Extract the [x, y] coordinate from the center of the cell holding the provided text.  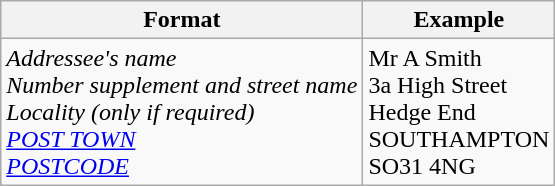
Mr A Smith 3a High Street Hedge End SOUTHAMPTON SO31 4NG [459, 112]
Addressee's name Number supplement and street name Locality (only if required) POST TOWN POSTCODE [182, 112]
Example [459, 20]
Format [182, 20]
